Provide the (x, y) coordinate of the cell's center where the given text is located.  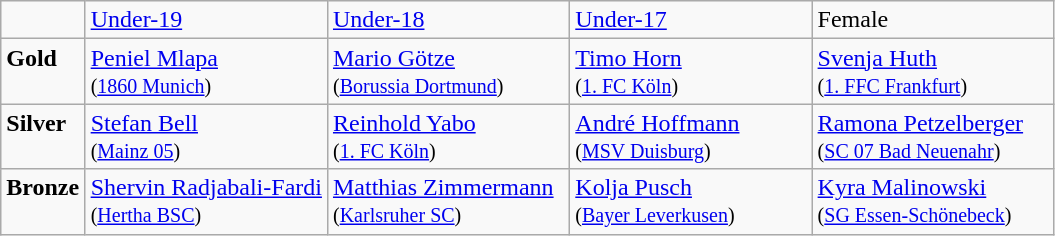
Reinhold Yabo (1. FC Köln) (448, 136)
Kolja Pusch (Bayer Leverkusen) (691, 202)
Under-17 (691, 20)
Shervin Radjabali-Fardi (Hertha BSC) (206, 202)
Mario Götze (Borussia Dortmund) (448, 72)
Peniel Mlapa (1860 Munich) (206, 72)
Timo Horn (1. FC Köln) (691, 72)
Svenja Huth (1. FFC Frankfurt) (933, 72)
Ramona Petzelberger (SC 07 Bad Neuenahr) (933, 136)
Female (933, 20)
Bronze (43, 202)
Gold (43, 72)
Under-19 (206, 20)
Under-18 (448, 20)
Matthias Zimmermann (Karlsruher SC) (448, 202)
Silver (43, 136)
Stefan Bell(Mainz 05) (206, 136)
André Hoffmann(MSV Duisburg) (691, 136)
Kyra Malinowski (SG Essen-Schönebeck) (933, 202)
